Provide the (X, Y) coordinate of the cell's center where the given text is located.  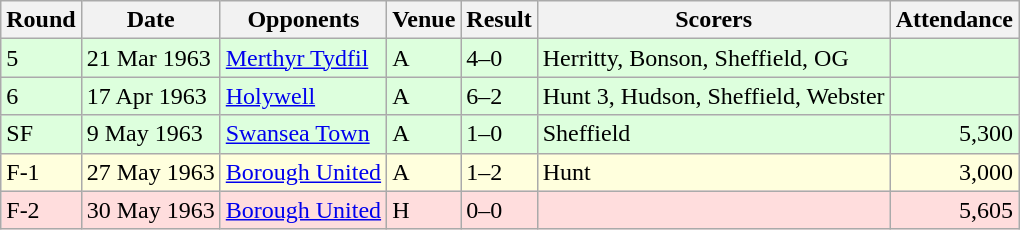
9 May 1963 (150, 134)
5,300 (954, 134)
Hunt 3, Hudson, Sheffield, Webster (714, 96)
Date (150, 20)
Round (41, 20)
21 Mar 1963 (150, 58)
5,605 (954, 210)
Swansea Town (303, 134)
F-1 (41, 172)
6–2 (499, 96)
4–0 (499, 58)
1–2 (499, 172)
5 (41, 58)
17 Apr 1963 (150, 96)
30 May 1963 (150, 210)
0–0 (499, 210)
Herritty, Bonson, Sheffield, OG (714, 58)
1–0 (499, 134)
6 (41, 96)
Holywell (303, 96)
H (424, 210)
Scorers (714, 20)
Hunt (714, 172)
SF (41, 134)
Sheffield (714, 134)
Opponents (303, 20)
27 May 1963 (150, 172)
3,000 (954, 172)
Venue (424, 20)
Result (499, 20)
Merthyr Tydfil (303, 58)
Attendance (954, 20)
F-2 (41, 210)
